Return (X, Y) of the center of cell containing provided text 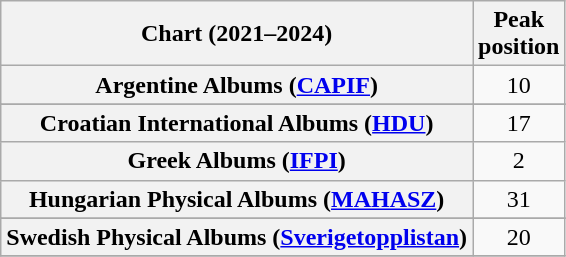
Argentine Albums (CAPIF) (237, 85)
Croatian International Albums (HDU) (237, 123)
Chart (2021–2024) (237, 34)
Hungarian Physical Albums (MAHASZ) (237, 199)
2 (519, 161)
10 (519, 85)
Greek Albums (IFPI) (237, 161)
17 (519, 123)
Peakposition (519, 34)
31 (519, 199)
Swedish Physical Albums (Sverigetopplistan) (237, 237)
20 (519, 237)
